Return the (x, y) coordinate for the center point of the cell that contains the specified text.  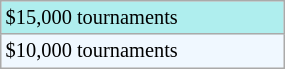
$15,000 tournaments (142, 17)
$10,000 tournaments (142, 51)
